Return the (x, y) coordinate for the center point of the cell that contains the specified text.  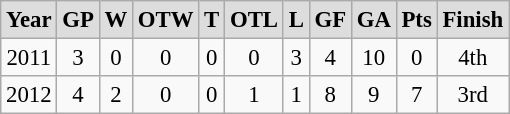
Year (29, 20)
4th (472, 58)
9 (374, 95)
GP (78, 20)
W (116, 20)
2 (116, 95)
3rd (472, 95)
T (212, 20)
GA (374, 20)
L (296, 20)
2012 (29, 95)
2011 (29, 58)
7 (416, 95)
GF (330, 20)
Finish (472, 20)
OTL (254, 20)
8 (330, 95)
Pts (416, 20)
10 (374, 58)
OTW (166, 20)
